Output the (X, Y) coordinate of the center of the cell containing the given text.  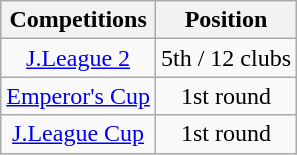
5th / 12 clubs (226, 58)
Competitions (78, 20)
J.League Cup (78, 134)
Emperor's Cup (78, 96)
Position (226, 20)
J.League 2 (78, 58)
